For the text-containing cell, return its midpoint in [X, Y] coordinate format. 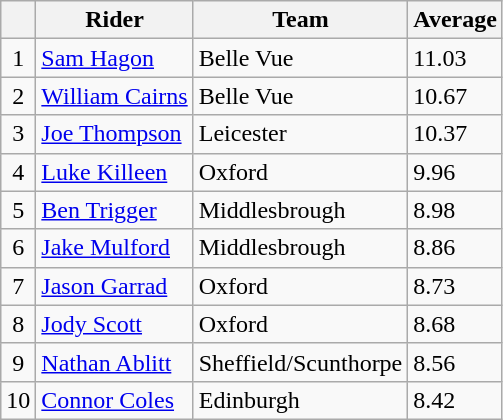
Nathan Ablitt [114, 362]
8.98 [456, 210]
Sheffield/Scunthorpe [300, 362]
Connor Coles [114, 400]
2 [18, 96]
Luke Killeen [114, 172]
Jody Scott [114, 324]
3 [18, 134]
1 [18, 58]
9 [18, 362]
Joe Thompson [114, 134]
8 [18, 324]
10.67 [456, 96]
Average [456, 20]
Jason Garrad [114, 286]
Team [300, 20]
8.86 [456, 248]
8.73 [456, 286]
William Cairns [114, 96]
Jake Mulford [114, 248]
10 [18, 400]
10.37 [456, 134]
5 [18, 210]
Rider [114, 20]
7 [18, 286]
Sam Hagon [114, 58]
Ben Trigger [114, 210]
Leicester [300, 134]
9.96 [456, 172]
8.56 [456, 362]
11.03 [456, 58]
6 [18, 248]
4 [18, 172]
8.42 [456, 400]
Edinburgh [300, 400]
8.68 [456, 324]
